Identify which cell holds the provided text, then report its [X, Y] central coordinate. 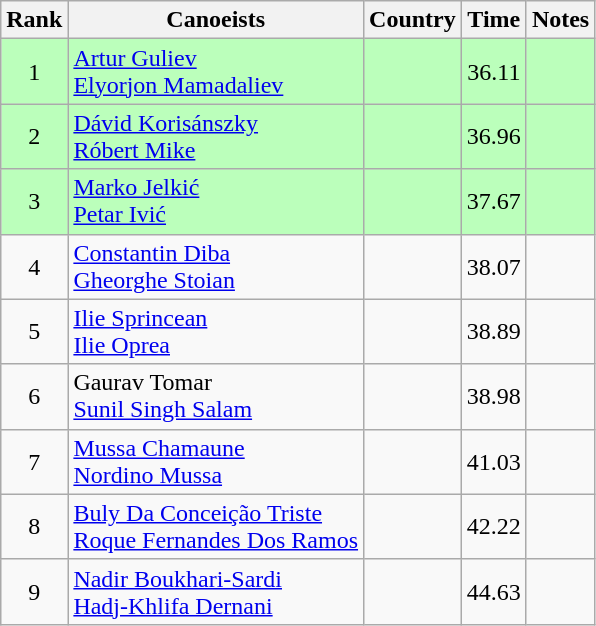
9 [34, 592]
8 [34, 526]
37.67 [494, 202]
38.07 [494, 266]
3 [34, 202]
Time [494, 20]
Notes [560, 20]
Buly Da Conceição TristeRoque Fernandes Dos Ramos [216, 526]
38.89 [494, 332]
6 [34, 396]
36.11 [494, 72]
Canoeists [216, 20]
38.98 [494, 396]
4 [34, 266]
Artur GulievElyorjon Mamadaliev [216, 72]
44.63 [494, 592]
5 [34, 332]
41.03 [494, 462]
36.96 [494, 136]
Dávid KorisánszkyRóbert Mike [216, 136]
42.22 [494, 526]
Gaurav TomarSunil Singh Salam [216, 396]
Rank [34, 20]
2 [34, 136]
Country [413, 20]
Ilie SprinceanIlie Oprea [216, 332]
Nadir Boukhari-SardiHadj-Khlifa Dernani [216, 592]
Mussa ChamauneNordino Mussa [216, 462]
Marko JelkićPetar Ivić [216, 202]
1 [34, 72]
7 [34, 462]
Constantin DibaGheorghe Stoian [216, 266]
